Return the (X, Y) coordinate for the center point of the cell that contains the specified text.  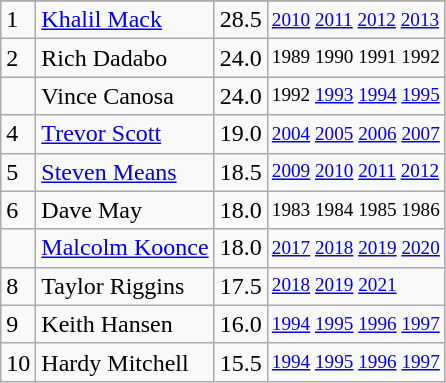
2010 2011 2012 2013 (356, 20)
5 (18, 172)
1983 1984 1985 1986 (356, 210)
10 (18, 362)
Trevor Scott (125, 134)
9 (18, 324)
Taylor Riggins (125, 286)
Malcolm Koonce (125, 248)
18.5 (240, 172)
17.5 (240, 286)
Keith Hansen (125, 324)
4 (18, 134)
6 (18, 210)
1992 1993 1994 1995 (356, 96)
28.5 (240, 20)
1989 1990 1991 1992 (356, 58)
1 (18, 20)
Vince Canosa (125, 96)
Hardy Mitchell (125, 362)
8 (18, 286)
Khalil Mack (125, 20)
2 (18, 58)
2004 2005 2006 2007 (356, 134)
16.0 (240, 324)
Rich Dadabo (125, 58)
2018 2019 2021 (356, 286)
19.0 (240, 134)
15.5 (240, 362)
Steven Means (125, 172)
2017 2018 2019 2020 (356, 248)
Dave May (125, 210)
2009 2010 2011 2012 (356, 172)
